Identify which cell holds the provided text, then report its [x, y] central coordinate. 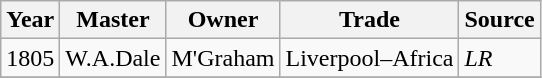
LR [500, 58]
M'Graham [223, 58]
Owner [223, 20]
Year [30, 20]
Liverpool–Africa [370, 58]
Master [113, 20]
1805 [30, 58]
Trade [370, 20]
Source [500, 20]
W.A.Dale [113, 58]
